Pinpoint the cell where the given text exists, returning its [x, y] midpoint coordinate. 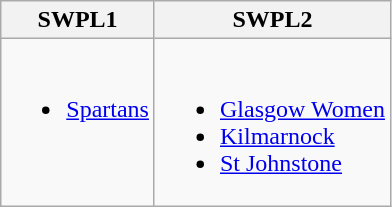
Spartans [78, 122]
SWPL2 [272, 20]
SWPL1 [78, 20]
Glasgow WomenKilmarnockSt Johnstone [272, 122]
